From the cell containing the given text, extract its center point as [x, y] coordinate. 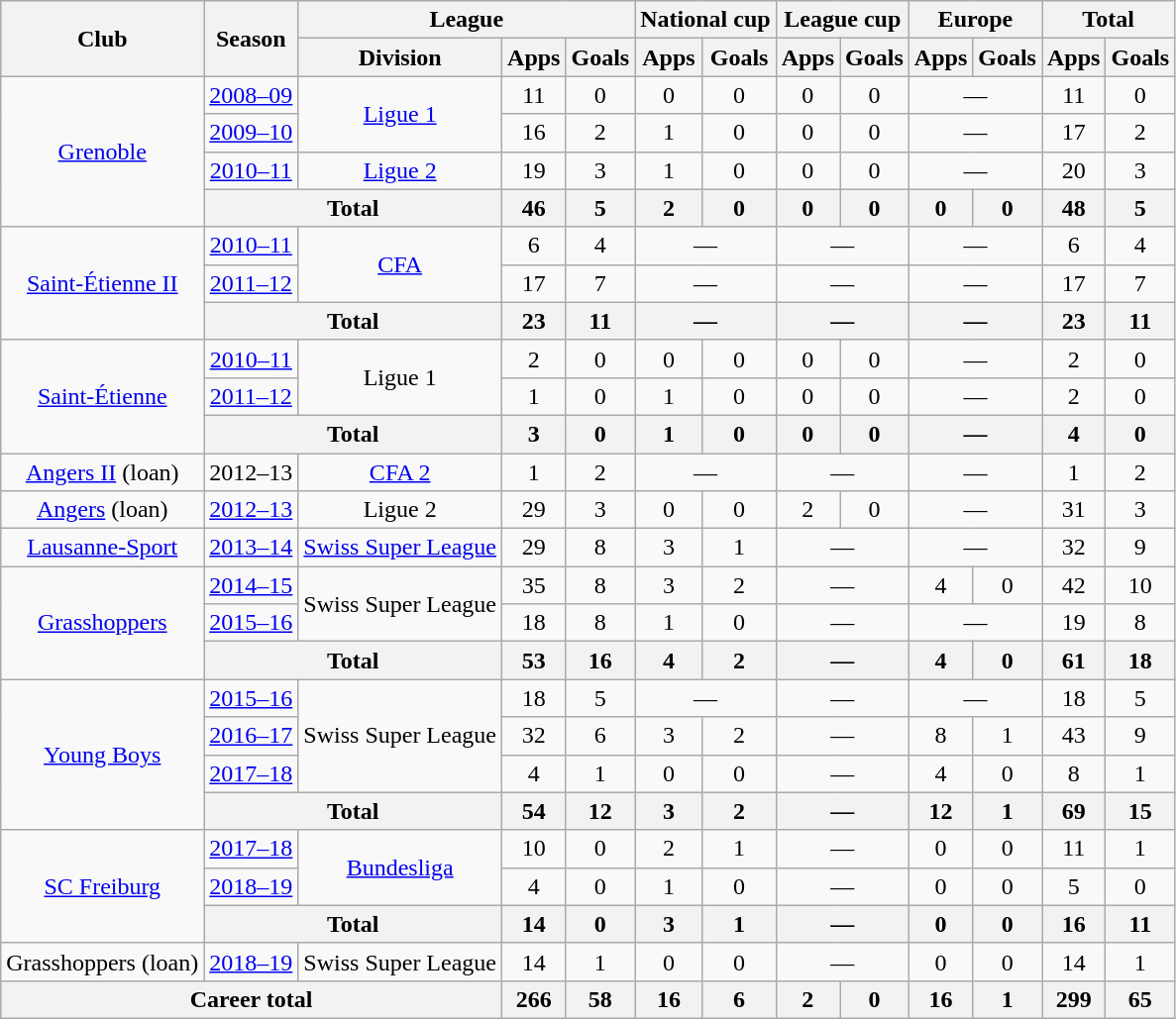
Division [400, 57]
42 [1074, 585]
Bundesliga [400, 867]
46 [534, 208]
CFA 2 [400, 472]
Season [252, 39]
Young Boys [103, 755]
Grasshoppers [103, 623]
2014–15 [252, 585]
Angers II (loan) [103, 472]
Career total [252, 999]
2016–17 [252, 736]
54 [534, 811]
266 [534, 999]
2009–10 [252, 133]
Saint-Étienne II [103, 283]
48 [1074, 208]
15 [1140, 811]
2008–09 [252, 95]
69 [1074, 811]
35 [534, 585]
Lausanne-Sport [103, 548]
61 [1074, 661]
Grasshoppers (loan) [103, 962]
Saint-Étienne [103, 396]
League [467, 20]
299 [1074, 999]
43 [1074, 736]
National cup [705, 20]
20 [1074, 170]
CFA [400, 264]
58 [600, 999]
Angers (loan) [103, 510]
League cup [842, 20]
2013–14 [252, 548]
65 [1140, 999]
53 [534, 661]
SC Freiburg [103, 886]
Club [103, 39]
Europe [975, 20]
31 [1074, 510]
Grenoble [103, 152]
